Scan for the cell matching the given text and deliver its [X, Y] coordinate at center. 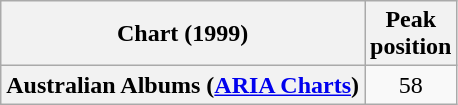
Australian Albums (ARIA Charts) [183, 85]
58 [411, 85]
Peakposition [411, 34]
Chart (1999) [183, 34]
